From the cell containing the given text, extract its center point as [x, y] coordinate. 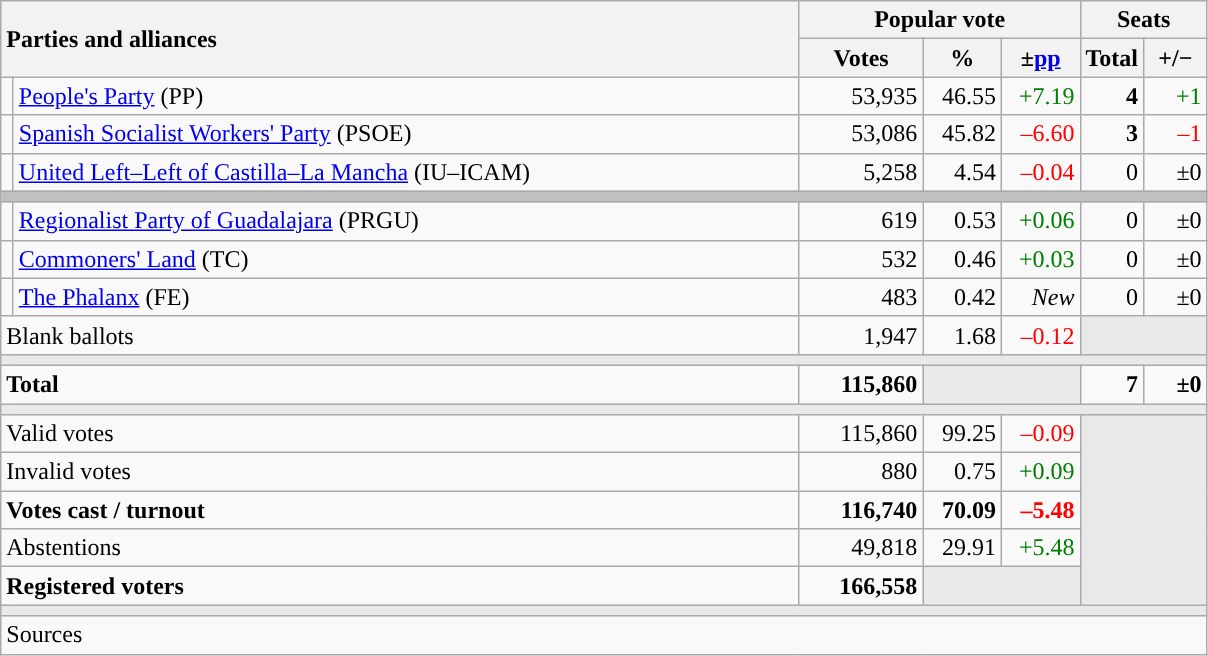
+0.09 [1040, 472]
Votes [861, 58]
% [962, 58]
–1 [1176, 134]
483 [861, 297]
–0.04 [1040, 172]
United Left–Left of Castilla–La Mancha (IU–ICAM) [406, 172]
46.55 [962, 96]
0.42 [962, 297]
1,947 [861, 335]
+0.03 [1040, 259]
70.09 [962, 510]
Abstentions [400, 548]
+5.48 [1040, 548]
Valid votes [400, 434]
–0.12 [1040, 335]
Popular vote [940, 20]
People's Party (PP) [406, 96]
Spanish Socialist Workers' Party (PSOE) [406, 134]
7 [1112, 384]
Invalid votes [400, 472]
53,935 [861, 96]
0.53 [962, 221]
Seats [1144, 20]
4 [1112, 96]
1.68 [962, 335]
+0.06 [1040, 221]
880 [861, 472]
+/− [1176, 58]
0.46 [962, 259]
0.75 [962, 472]
Registered voters [400, 586]
Blank ballots [400, 335]
The Phalanx (FE) [406, 297]
New [1040, 297]
45.82 [962, 134]
Parties and alliances [400, 39]
Commoners' Land (TC) [406, 259]
–5.48 [1040, 510]
Regionalist Party of Guadalajara (PRGU) [406, 221]
29.91 [962, 548]
±pp [1040, 58]
4.54 [962, 172]
+7.19 [1040, 96]
532 [861, 259]
49,818 [861, 548]
116,740 [861, 510]
5,258 [861, 172]
Sources [604, 635]
619 [861, 221]
Votes cast / turnout [400, 510]
–0.09 [1040, 434]
166,558 [861, 586]
53,086 [861, 134]
3 [1112, 134]
99.25 [962, 434]
–6.60 [1040, 134]
+1 [1176, 96]
